Return the (X, Y) coordinate for the center point of the cell that contains the specified text.  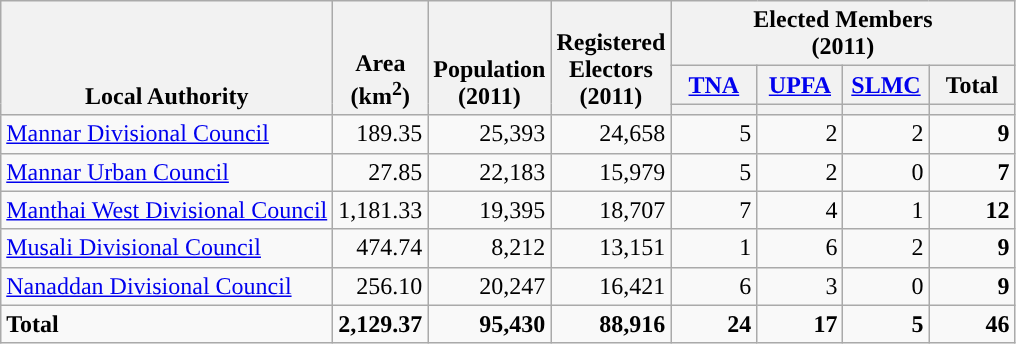
Population(2011) (490, 58)
Local Authority (167, 58)
24,658 (611, 134)
24 (714, 324)
46 (972, 324)
Area(km2) (380, 58)
Manthai West Divisional Council (167, 210)
3 (800, 286)
256.10 (380, 286)
Musali Divisional Council (167, 248)
12 (972, 210)
19,395 (490, 210)
Mannar Divisional Council (167, 134)
27.85 (380, 172)
474.74 (380, 248)
1,181.33 (380, 210)
RegisteredElectors(2011) (611, 58)
18,707 (611, 210)
13,151 (611, 248)
TNA (714, 85)
17 (800, 324)
2,129.37 (380, 324)
Elected Members(2011) (843, 34)
UPFA (800, 85)
15,979 (611, 172)
4 (800, 210)
Mannar Urban Council (167, 172)
25,393 (490, 134)
22,183 (490, 172)
16,421 (611, 286)
Nanaddan Divisional Council (167, 286)
95,430 (490, 324)
8,212 (490, 248)
88,916 (611, 324)
SLMC (886, 85)
189.35 (380, 134)
20,247 (490, 286)
